Return the [x, y] coordinate for the center point of the cell that contains the specified text.  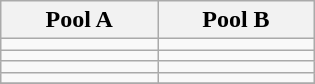
Pool B [236, 20]
Pool A [80, 20]
